Find where the given text appears and provide that cell's center as (X, Y) coordinate. 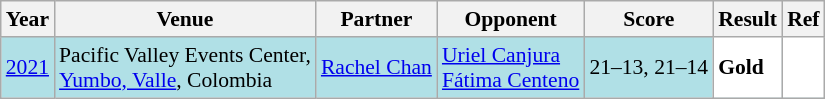
Gold (748, 68)
Pacific Valley Events Center,Yumbo, Valle, Colombia (185, 68)
21–13, 21–14 (648, 68)
Uriel Canjura Fátima Centeno (510, 68)
Year (28, 19)
Result (748, 19)
Opponent (510, 19)
Venue (185, 19)
Ref (803, 19)
Score (648, 19)
Rachel Chan (376, 68)
Partner (376, 19)
2021 (28, 68)
